Find where the given text appears and provide that cell's center as (X, Y) coordinate. 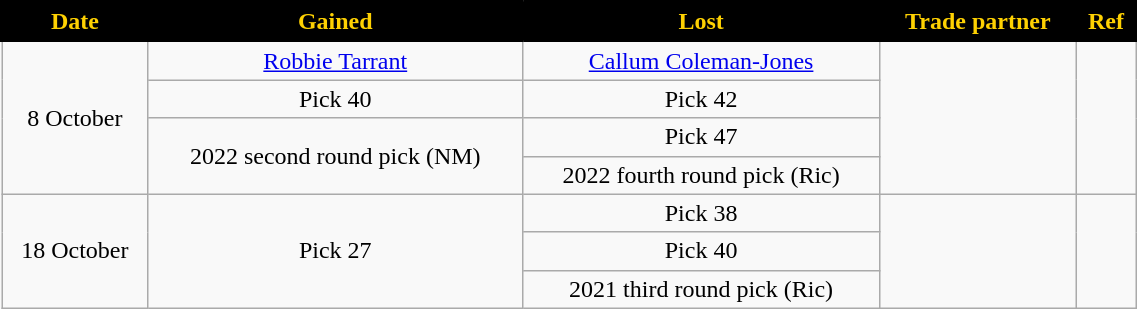
18 October (76, 251)
2022 fourth round pick (Ric) (701, 175)
2022 second round pick (NM) (335, 156)
8 October (76, 118)
Gained (335, 22)
2021 third round pick (Ric) (701, 289)
Trade partner (978, 22)
Date (76, 22)
Pick 27 (335, 251)
Pick 47 (701, 137)
Callum Coleman-Jones (701, 60)
Robbie Tarrant (335, 60)
Ref (1106, 22)
Pick 38 (701, 213)
Pick 42 (701, 99)
Lost (701, 22)
